Return the [X, Y] coordinate for the center point of the cell that contains the specified text.  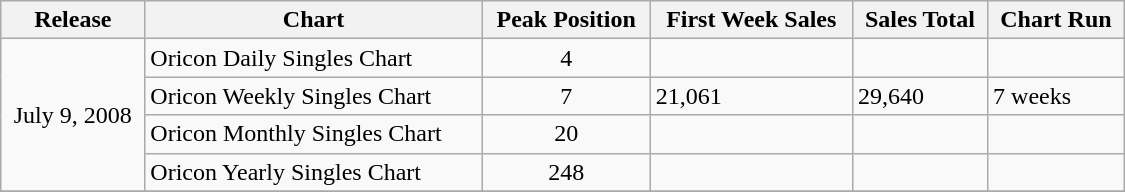
Oricon Daily Singles Chart [314, 58]
20 [566, 134]
Oricon Yearly Singles Chart [314, 172]
7 weeks [1056, 96]
Chart Run [1056, 20]
Sales Total [920, 20]
29,640 [920, 96]
21,061 [751, 96]
Release [73, 20]
Chart [314, 20]
Oricon Monthly Singles Chart [314, 134]
248 [566, 172]
7 [566, 96]
4 [566, 58]
First Week Sales [751, 20]
Peak Position [566, 20]
Oricon Weekly Singles Chart [314, 96]
July 9, 2008 [73, 115]
